Identify which cell holds the provided text, then report its (X, Y) central coordinate. 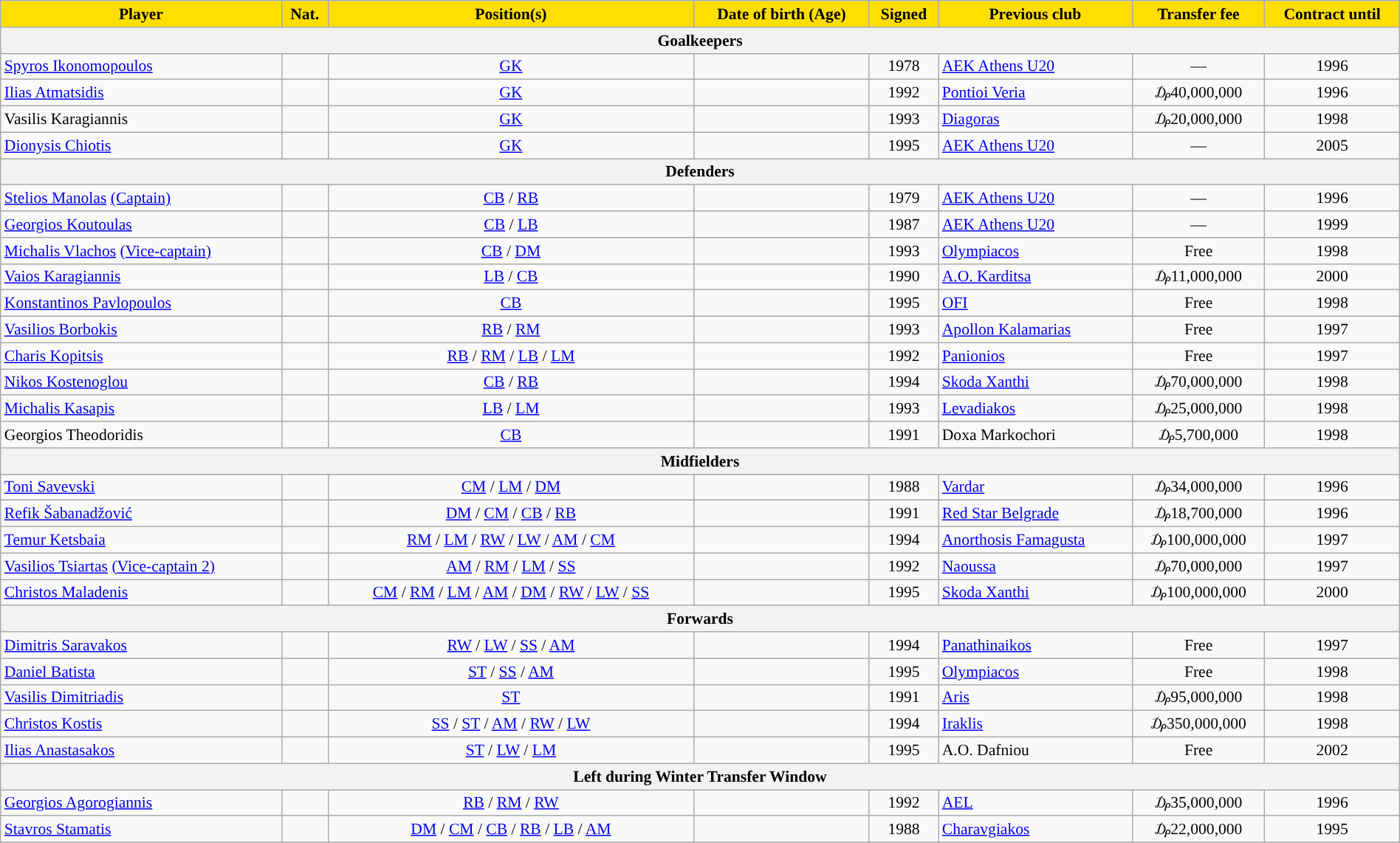
Contract until (1332, 14)
1999 (1332, 224)
Dimitris Saravakos (141, 645)
RW / LW / SS / AM (511, 645)
AEL (1035, 803)
OFI (1035, 303)
CM / RM / LM / AM / DM / RW / LW / SS (511, 593)
₯95,000,000 (1198, 698)
₯40,000,000 (1198, 93)
Red Star Belgrade (1035, 514)
₯5,700,000 (1198, 435)
Spyros Ikonomopoulos (141, 66)
Ilias Anastasakos (141, 751)
Temur Ketsbaia (141, 540)
₯25,000,000 (1198, 409)
Charis Kopitsis (141, 356)
DM / CM / CB / RB / LB / AM (511, 830)
CB / DM (511, 251)
₯35,000,000 (1198, 803)
₯18,700,000 (1198, 514)
Iraklis (1035, 724)
Christos Kostis (141, 724)
₯350,000,000 (1198, 724)
₯34,000,000 (1198, 487)
Panionios (1035, 356)
Panathinaikos (1035, 645)
AM / RM / LM / SS (511, 566)
Nat. (304, 14)
Vasilis Karagiannis (141, 120)
Vardar (1035, 487)
Left during Winter Transfer Window (700, 777)
2005 (1332, 145)
Goalkeepers (700, 41)
Doxa Markochori (1035, 435)
Stelios Manolas (Captain) (141, 199)
Transfer fee (1198, 14)
1990 (904, 277)
Konstantinos Pavlopoulos (141, 303)
Nikos Kostenoglou (141, 382)
SS / ST / AM / RW / LW (511, 724)
Midfielders (700, 461)
DM / CM / CB / RB (511, 514)
2002 (1332, 751)
Vasilios Borbokis (141, 330)
Diagoras (1035, 120)
CM / LM / DM (511, 487)
Georgios Agorogiannis (141, 803)
Vasilios Tsiartas (Vice-captain 2) (141, 566)
Aris (1035, 698)
Dionysis Chiotis (141, 145)
Date of birth (Age) (782, 14)
Georgios Theodoridis (141, 435)
Previous club (1035, 14)
Player (141, 14)
Michalis Vlachos (Vice-captain) (141, 251)
LB / CB (511, 277)
Naoussa (1035, 566)
Refik Šabanadžović (141, 514)
RB / RM / RW (511, 803)
Christos Maladenis (141, 593)
ST / LW / LM (511, 751)
1978 (904, 66)
ST / SS / AM (511, 672)
₯22,000,000 (1198, 830)
Toni Savevski (141, 487)
CB / LB (511, 224)
Anorthosis Famagusta (1035, 540)
A.O. Dafniou (1035, 751)
Michalis Kasapis (141, 409)
RB / RM / LB / LM (511, 356)
Daniel Batista (141, 672)
₯20,000,000 (1198, 120)
LB / LM (511, 409)
Forwards (700, 619)
₯11,000,000 (1198, 277)
ST (511, 698)
Position(s) (511, 14)
Vaios Karagiannis (141, 277)
Ilias Atmatsidis (141, 93)
Pontioi Veria (1035, 93)
RB / RM (511, 330)
1979 (904, 199)
Signed (904, 14)
Apollon Kalamarias (1035, 330)
Defenders (700, 172)
Georgios Koutoulas (141, 224)
Vasilis Dimitriadis (141, 698)
Charavgiakos (1035, 830)
RM / LM / RW / LW / AM / CM (511, 540)
1987 (904, 224)
Stavros Stamatis (141, 830)
Levadiakos (1035, 409)
A.O. Karditsa (1035, 277)
